Return the [x, y] coordinate for the center point of the cell that contains the specified text.  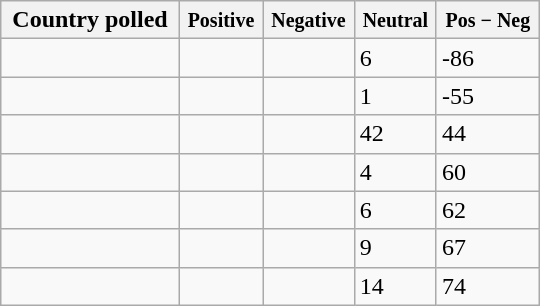
67 [488, 248]
Pos − Neg [488, 20]
Country polled [90, 20]
Negative [309, 20]
62 [488, 210]
1 [395, 96]
Neutral [395, 20]
74 [488, 286]
60 [488, 172]
Positive [220, 20]
9 [395, 248]
44 [488, 134]
-55 [488, 96]
42 [395, 134]
4 [395, 172]
-86 [488, 58]
14 [395, 286]
